Detect which cell encompasses the target text, then output its (X, Y) center coordinate. 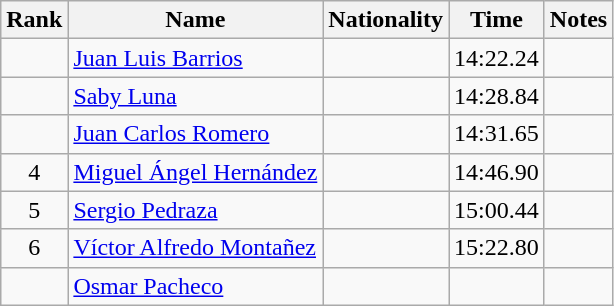
Time (497, 20)
Osmar Pacheco (196, 286)
Name (196, 20)
Miguel Ángel Hernández (196, 172)
Sergio Pedraza (196, 210)
14:28.84 (497, 96)
15:22.80 (497, 248)
Juan Carlos Romero (196, 134)
Juan Luis Barrios (196, 58)
14:31.65 (497, 134)
Rank (34, 20)
Notes (578, 20)
14:22.24 (497, 58)
14:46.90 (497, 172)
6 (34, 248)
Nationality (386, 20)
Saby Luna (196, 96)
15:00.44 (497, 210)
4 (34, 172)
5 (34, 210)
Víctor Alfredo Montañez (196, 248)
